Find where the given text appears and provide that cell's center as [X, Y] coordinate. 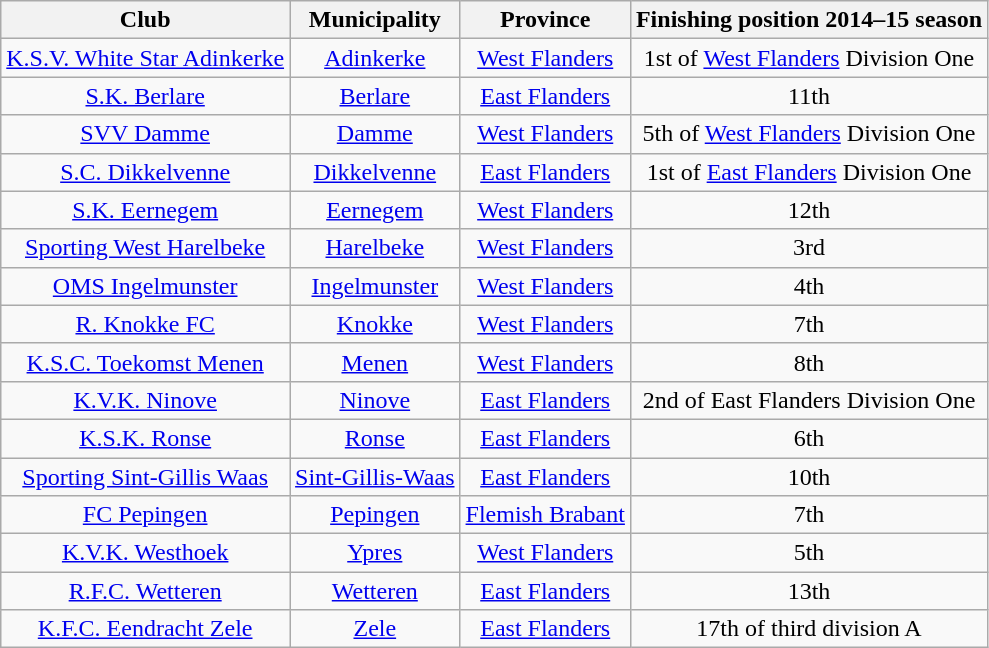
13th [808, 591]
11th [808, 96]
5th [808, 553]
K.V.K. Ninove [146, 400]
Ronse [375, 438]
Ninove [375, 400]
Sporting Sint-Gillis Waas [146, 477]
5th of West Flanders Division One [808, 134]
Menen [375, 362]
1st of West Flanders Division One [808, 58]
Pepingen [375, 515]
K.S.K. Ronse [146, 438]
17th of third division A [808, 629]
Ingelmunster [375, 286]
R. Knokke FC [146, 324]
Zele [375, 629]
K.S.C. Toekomst Menen [146, 362]
Province [545, 20]
Sint-Gillis-Waas [375, 477]
Municipality [375, 20]
Damme [375, 134]
OMS Ingelmunster [146, 286]
Adinkerke [375, 58]
S.K. Berlare [146, 96]
Harelbeke [375, 248]
SVV Damme [146, 134]
S.C. Dikkelvenne [146, 172]
10th [808, 477]
8th [808, 362]
Wetteren [375, 591]
K.F.C. Eendracht Zele [146, 629]
Sporting West Harelbeke [146, 248]
Berlare [375, 96]
3rd [808, 248]
S.K. Eernegem [146, 210]
K.V.K. Westhoek [146, 553]
R.F.C. Wetteren [146, 591]
Dikkelvenne [375, 172]
6th [808, 438]
Flemish Brabant [545, 515]
K.S.V. White Star Adinkerke [146, 58]
FC Pepingen [146, 515]
12th [808, 210]
Club [146, 20]
4th [808, 286]
Eernegem [375, 210]
1st of East Flanders Division One [808, 172]
Finishing position 2014–15 season [808, 20]
Ypres [375, 553]
Knokke [375, 324]
2nd of East Flanders Division One [808, 400]
